Detect which cell encompasses the target text, then output its (X, Y) center coordinate. 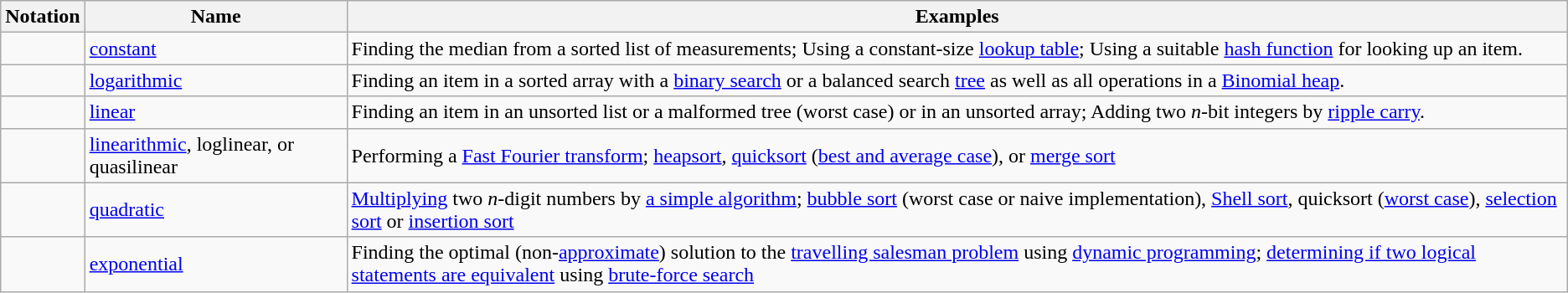
constant (216, 49)
Name (216, 17)
Examples (957, 17)
exponential (216, 265)
Finding an item in an unsorted list or a malformed tree (worst case) or in an unsorted array; Adding two n-bit integers by ripple carry. (957, 112)
Finding an item in a sorted array with a binary search or a balanced search tree as well as all operations in a Binomial heap. (957, 80)
linear (216, 112)
linearithmic, loglinear, or quasilinear (216, 156)
logarithmic (216, 80)
quadratic (216, 209)
Performing a Fast Fourier transform; heapsort, quicksort (best and average case), or merge sort (957, 156)
Notation (43, 17)
Finding the median from a sorted list of measurements; Using a constant-size lookup table; Using a suitable hash function for looking up an item. (957, 49)
